Scan for the cell matching the given text and deliver its (X, Y) coordinate at center. 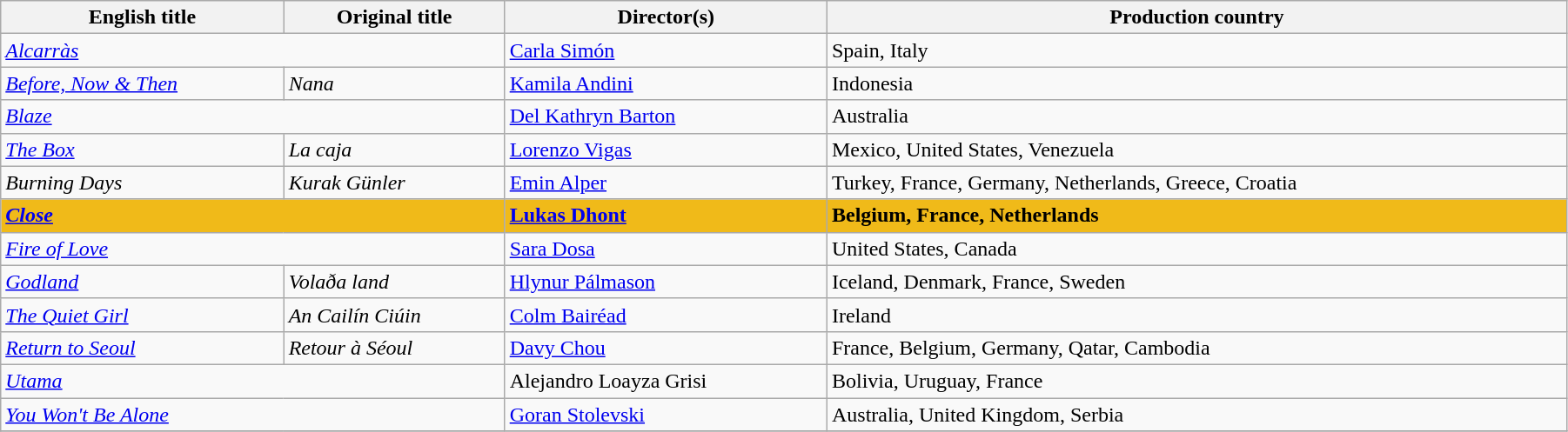
Kurak Günler (394, 183)
Volaða land (394, 282)
Burning Days (143, 183)
Emin Alper (666, 183)
France, Belgium, Germany, Qatar, Cambodia (1196, 348)
Retour à Séoul (394, 348)
United States, Canada (1196, 249)
Utama (252, 381)
Close (252, 216)
Godland (143, 282)
Colm Bairéad (666, 315)
Blaze (252, 116)
Del Kathryn Barton (666, 116)
Alejandro Loayza Grisi (666, 381)
Ireland (1196, 315)
An Cailín Ciúin (394, 315)
Production country (1196, 17)
Fire of Love (252, 249)
Belgium, France, Netherlands (1196, 216)
Indonesia (1196, 83)
Iceland, Denmark, France, Sweden (1196, 282)
Australia, United Kingdom, Serbia (1196, 415)
Sara Dosa (666, 249)
Goran Stolevski (666, 415)
You Won't Be Alone (252, 415)
Carla Simón (666, 50)
Original title (394, 17)
Australia (1196, 116)
The Quiet Girl (143, 315)
Bolivia, Uruguay, France (1196, 381)
Turkey, France, Germany, Netherlands, Greece, Croatia (1196, 183)
Before, Now & Then (143, 83)
Hlynur Pálmason (666, 282)
La caja (394, 150)
Return to Seoul (143, 348)
The Box (143, 150)
Kamila Andini (666, 83)
Spain, Italy (1196, 50)
Alcarràs (252, 50)
Lorenzo Vigas (666, 150)
English title (143, 17)
Director(s) (666, 17)
Nana (394, 83)
Davy Chou (666, 348)
Lukas Dhont (666, 216)
Mexico, United States, Venezuela (1196, 150)
